Determine the [X, Y] coordinate at the center of the cell enclosing the given text.  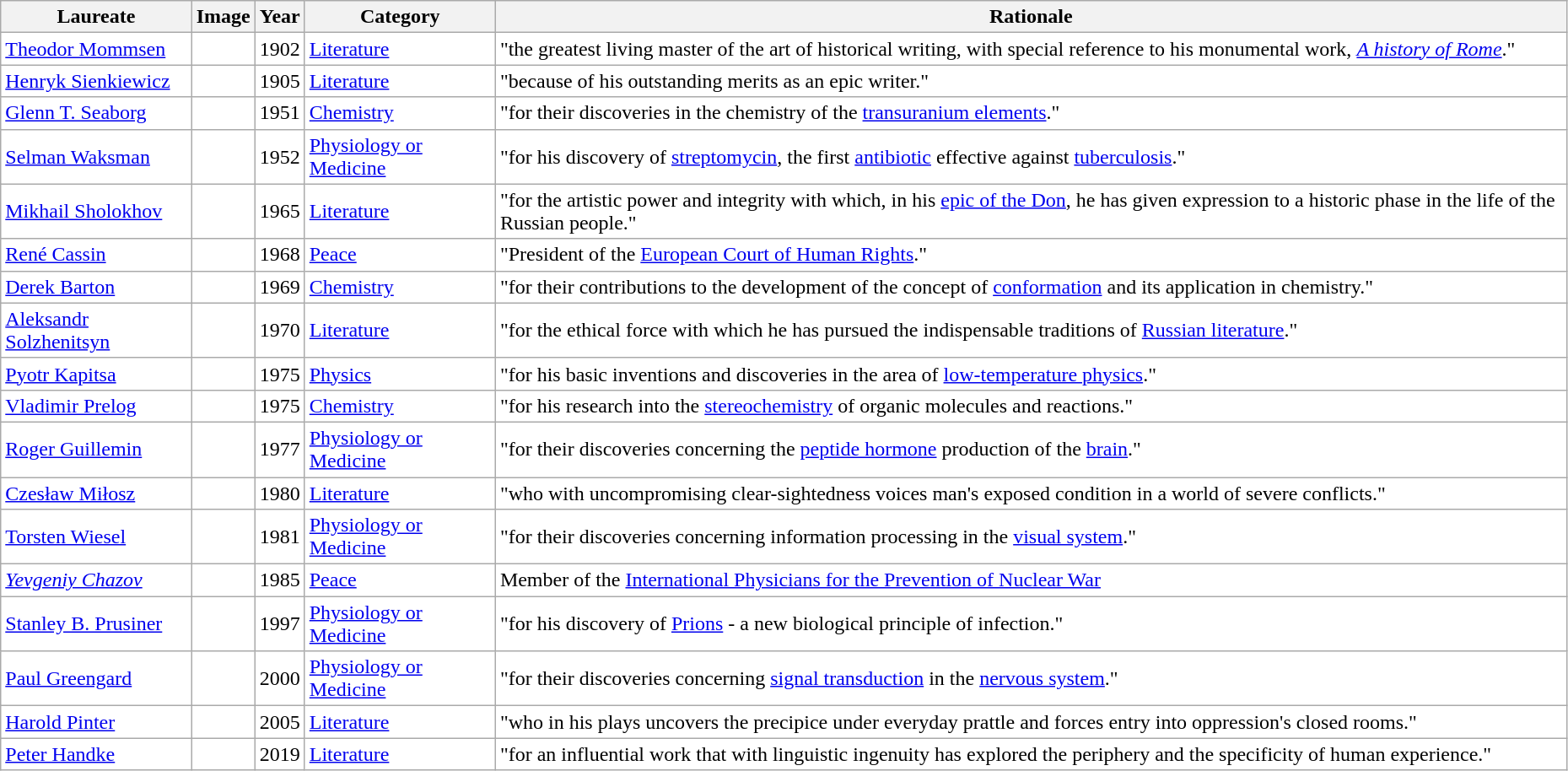
Derek Barton [96, 287]
"for his discovery of Prions - a new biological principle of infection." [1031, 624]
1952 [280, 157]
"for their discoveries concerning information processing in the visual system." [1031, 536]
Member of the International Physicians for the Prevention of Nuclear War [1031, 580]
Year [280, 17]
Aleksandr Solzhenitsyn [96, 331]
2019 [280, 754]
Image [223, 17]
René Cassin [96, 255]
1965 [280, 211]
Glenn T. Seaborg [96, 113]
"for an influential work that with linguistic ingenuity has explored the periphery and the specificity of human experience." [1031, 754]
"for the ethical force with which he has pursued the indispensable traditions of Russian literature." [1031, 331]
1905 [280, 81]
1980 [280, 493]
"for his research into the stereochemistry of organic molecules and reactions." [1031, 406]
1968 [280, 255]
1981 [280, 536]
1977 [280, 449]
Vladimir Prelog [96, 406]
Henryk Sienkiewicz [96, 81]
"for their discoveries concerning the peptide hormone production of the brain." [1031, 449]
Physics [400, 374]
Pyotr Kapitsa [96, 374]
2005 [280, 722]
Selman Waksman [96, 157]
1985 [280, 580]
"for their discoveries in the chemistry of the transuranium elements." [1031, 113]
1997 [280, 624]
Harold Pinter [96, 722]
Peter Handke [96, 754]
Czesław Miłosz [96, 493]
Rationale [1031, 17]
"because of his outstanding merits as an epic writer." [1031, 81]
1951 [280, 113]
"the greatest living master of the art of historical writing, with special reference to his monumental work, A history of Rome." [1031, 49]
Paul Greengard [96, 678]
"President of the European Court of Human Rights." [1031, 255]
2000 [280, 678]
1902 [280, 49]
Yevgeniy Chazov [96, 580]
"who in his plays uncovers the precipice under everyday prattle and forces entry into oppression's closed rooms." [1031, 722]
Torsten Wiesel [96, 536]
1969 [280, 287]
Mikhail Sholokhov [96, 211]
Stanley B. Prusiner [96, 624]
"for their contributions to the development of the concept of conformation and its application in chemistry." [1031, 287]
Laureate [96, 17]
1970 [280, 331]
Category [400, 17]
Theodor Mommsen [96, 49]
"for their discoveries concerning signal transduction in the nervous system." [1031, 678]
Roger Guillemin [96, 449]
"for his discovery of streptomycin, the first antibiotic effective against tuberculosis." [1031, 157]
"who with uncompromising clear-sightedness voices man's exposed condition in a world of severe conflicts." [1031, 493]
"for his basic inventions and discoveries in the area of low-temperature physics." [1031, 374]
